Search for the cell housing the specified text and yield its (x, y) center coordinate. 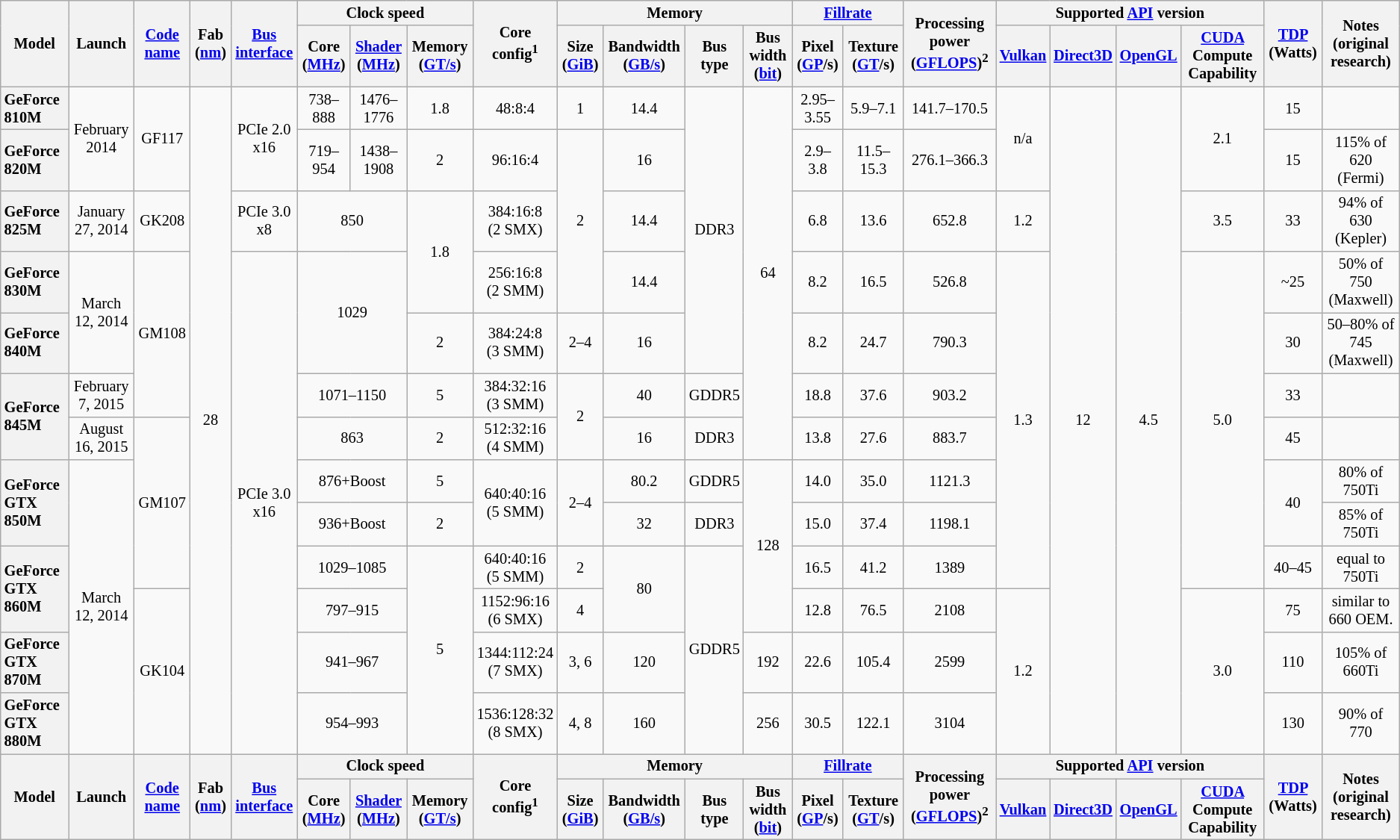
90% of 770 (1360, 724)
876+Boost (352, 481)
12 (1083, 420)
37.6 (874, 395)
1344:112:24(7 SMX) (515, 662)
256 (768, 724)
January 27, 2014 (102, 221)
80% of 750Ti (1360, 481)
384:32:16(3 SMM) (515, 395)
4.5 (1148, 420)
equal to 750Ti (1360, 567)
6.8 (818, 221)
1536:128:32(8 SMX) (515, 724)
276.1–366.3 (950, 160)
45 (1293, 438)
883.7 (950, 438)
5.9–7.1 (874, 108)
2599 (950, 662)
903.2 (950, 395)
40–45 (1293, 567)
1152:96:16(6 SMX) (515, 610)
4, 8 (581, 724)
GeForce GTX 850M (34, 502)
GeForce 830M (34, 282)
719–954 (324, 160)
526.8 (950, 282)
February 2014 (102, 139)
3.0 (1222, 671)
1476–1776 (379, 108)
512:32:16(4 SMM) (515, 438)
35.0 (874, 481)
48:8:4 (515, 108)
13.8 (818, 438)
2.9–3.8 (818, 160)
192 (768, 662)
1 (581, 108)
80 (644, 588)
similar to 660 OEM. (1360, 610)
80.2 (644, 481)
GK104 (163, 671)
13.6 (874, 221)
1438–1908 (379, 160)
3104 (950, 724)
115% of 620 (Fermi) (1360, 160)
GeForce 825M (34, 221)
850 (352, 221)
64 (768, 273)
1029 (352, 312)
110 (1293, 662)
85% of 750Ti (1360, 524)
3, 6 (581, 662)
5.0 (1222, 420)
GM108 (163, 335)
936+Boost (352, 524)
954–993 (352, 724)
863 (352, 438)
12.8 (818, 610)
50% of 750 (Maxwell) (1360, 282)
February 7, 2015 (102, 395)
22.6 (818, 662)
1121.3 (950, 481)
50–80% of 745 (Maxwell) (1360, 343)
105% of 660Ti (1360, 662)
130 (1293, 724)
PCIe 3.0 x8 (264, 221)
30 (1293, 343)
1389 (950, 567)
2.1 (1222, 139)
141.7–170.5 (950, 108)
1.3 (1023, 420)
24.7 (874, 343)
GeForce 820M (34, 160)
1071–1150 (352, 395)
27.6 (874, 438)
41.2 (874, 567)
11.5–15.3 (874, 160)
n/a (1023, 139)
August 16, 2015 (102, 438)
122.1 (874, 724)
GeForce GTX 880M (34, 724)
76.5 (874, 610)
2.95–3.55 (818, 108)
384:24:8(3 SMM) (515, 343)
GF117 (163, 139)
~25 (1293, 282)
GeForce 845M (34, 417)
96:16:4 (515, 160)
652.8 (950, 221)
37.4 (874, 524)
PCIe 3.0 x16 (264, 503)
GeForce 840M (34, 343)
GK208 (163, 221)
105.4 (874, 662)
3.5 (1222, 221)
PCIe 2.0 x16 (264, 139)
75 (1293, 610)
18.8 (818, 395)
120 (644, 662)
797–915 (352, 610)
14.0 (818, 481)
160 (644, 724)
30.5 (818, 724)
2108 (950, 610)
1029–1085 (352, 567)
GeForce GTX 870M (34, 662)
GeForce 810M (34, 108)
32 (644, 524)
GM107 (163, 503)
94% of 630 (Kepler) (1360, 221)
1198.1 (950, 524)
15.0 (818, 524)
941–967 (352, 662)
738–888 (324, 108)
GeForce GTX 860M (34, 588)
28 (211, 420)
256:16:8(2 SMM) (515, 282)
384:16:8(2 SMX) (515, 221)
128 (768, 545)
790.3 (950, 343)
4 (581, 610)
